Return the (X, Y) coordinate for the center point of the cell that contains the specified text.  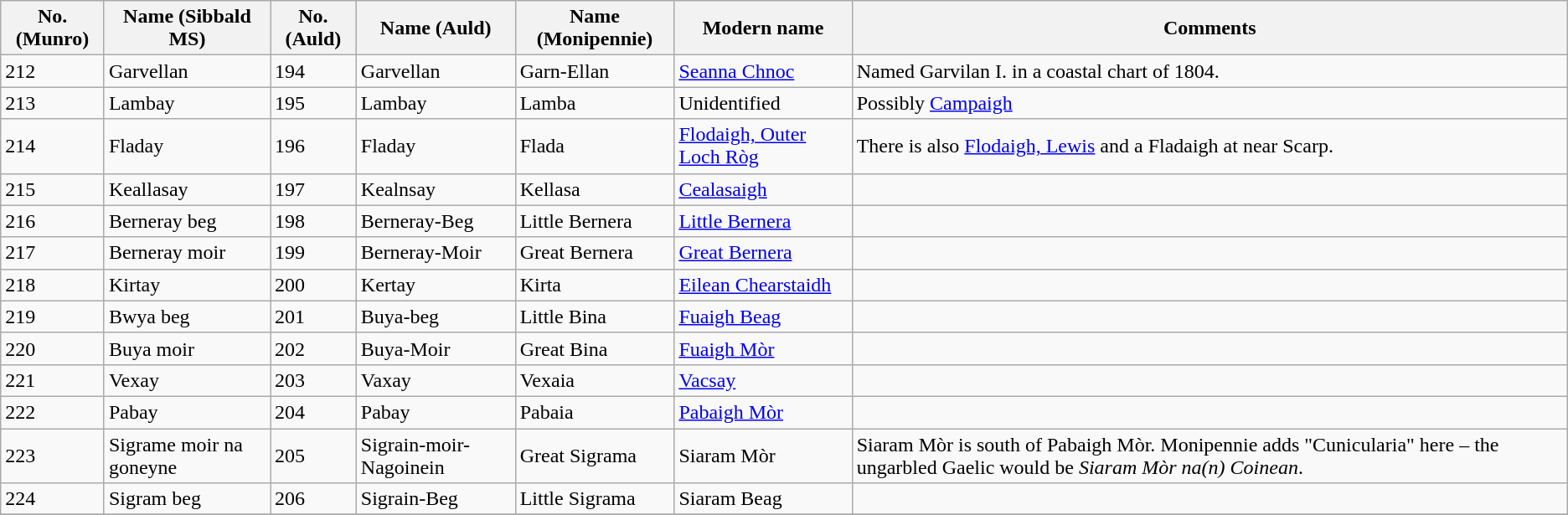
199 (313, 253)
Name (Monipennie) (595, 28)
Kirta (595, 285)
206 (313, 499)
No. (Auld) (313, 28)
Kirtay (187, 285)
Keallasay (187, 189)
215 (53, 189)
Berneray beg (187, 221)
197 (313, 189)
Kertay (436, 285)
Cealasaigh (763, 189)
Flada (595, 146)
Siaram Mòr (763, 456)
Vacsay (763, 380)
Unidentified (763, 103)
223 (53, 456)
200 (313, 285)
202 (313, 348)
Name (Sibbald MS) (187, 28)
Siaram Mòr is south of Pabaigh Mòr. Monipennie adds "Cunicularia" here – the ungarbled Gaelic would be Siaram Mòr na(n) Coinean. (1210, 456)
Seanna Chnoc (763, 71)
Vaxay (436, 380)
Vexay (187, 380)
Pabaigh Mòr (763, 412)
212 (53, 71)
195 (313, 103)
Possibly Campaigh (1210, 103)
Great Sigrama (595, 456)
Name (Auld) (436, 28)
Berneray-Moir (436, 253)
Eilean Chearstaidh (763, 285)
Pabaia (595, 412)
218 (53, 285)
Fuaigh Beag (763, 317)
Siaram Beag (763, 499)
201 (313, 317)
There is also Flodaigh, Lewis and a Fladaigh at near Scarp. (1210, 146)
Buya moir (187, 348)
Sigram beg (187, 499)
Sigrain-moir-Nagoinein (436, 456)
196 (313, 146)
203 (313, 380)
Berneray moir (187, 253)
Named Garvilan I. in a coastal chart of 1804. (1210, 71)
213 (53, 103)
204 (313, 412)
Berneray-Beg (436, 221)
194 (313, 71)
198 (313, 221)
Sigrain-Beg (436, 499)
219 (53, 317)
Little Sigrama (595, 499)
No. (Munro) (53, 28)
Comments (1210, 28)
220 (53, 348)
205 (313, 456)
217 (53, 253)
Fuaigh Mòr (763, 348)
Lamba (595, 103)
Modern name (763, 28)
Great Bina (595, 348)
216 (53, 221)
Kellasa (595, 189)
Buya-Moir (436, 348)
Little Bina (595, 317)
214 (53, 146)
Vexaia (595, 380)
222 (53, 412)
221 (53, 380)
Sigrame moir na goneyne (187, 456)
224 (53, 499)
Garn-Ellan (595, 71)
Bwya beg (187, 317)
Flodaigh, Outer Loch Ròg (763, 146)
Buya-beg (436, 317)
Kealnsay (436, 189)
